Detect which cell encompasses the target text, then output its [X, Y] center coordinate. 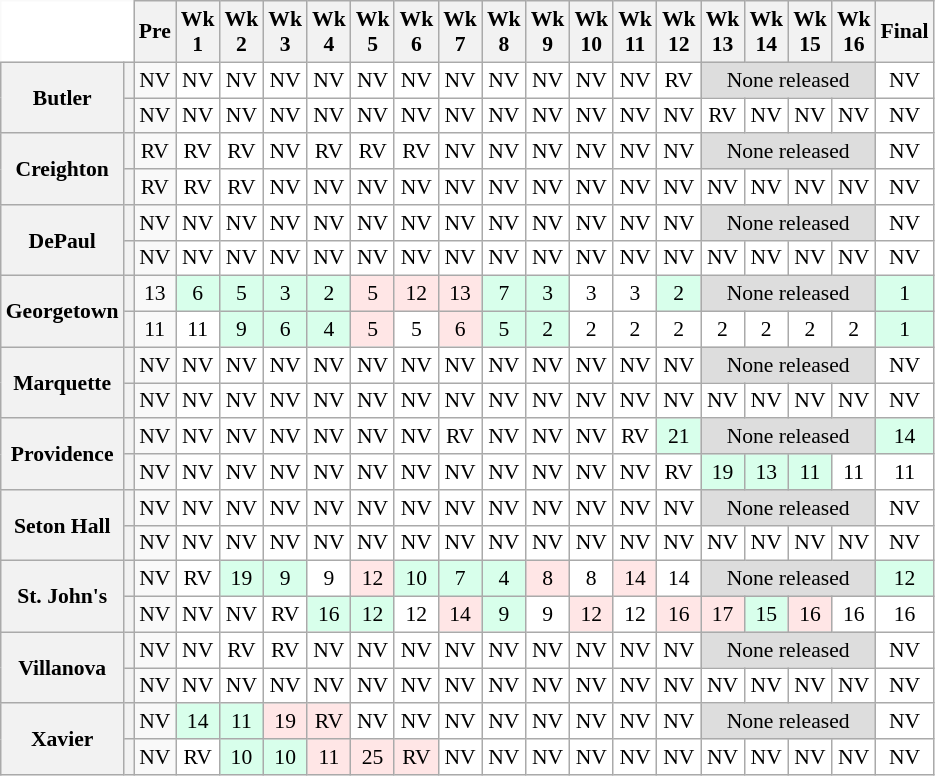
Wk12 [679, 32]
Marquette [62, 382]
Wk8 [504, 32]
Wk16 [854, 32]
Wk11 [635, 32]
21 [679, 437]
Xavier [62, 740]
Wk14 [766, 32]
17 [723, 615]
Wk 1 [198, 32]
DePaul [62, 240]
Wk9 [548, 32]
Wk4 [329, 32]
Seton Hall [62, 526]
Providence [62, 454]
15 [766, 615]
Villanova [62, 668]
Creighton [62, 170]
Pre [155, 32]
Wk5 [373, 32]
Wk2 [242, 32]
Butler [62, 98]
St. John's [62, 596]
Wk15 [810, 32]
Wk6 [416, 32]
Wk13 [723, 32]
25 [373, 757]
Georgetown [62, 312]
Wk3 [285, 32]
Final [905, 32]
Wk7 [460, 32]
Wk10 [591, 32]
